Scan for the cell matching the given text and deliver its (X, Y) coordinate at center. 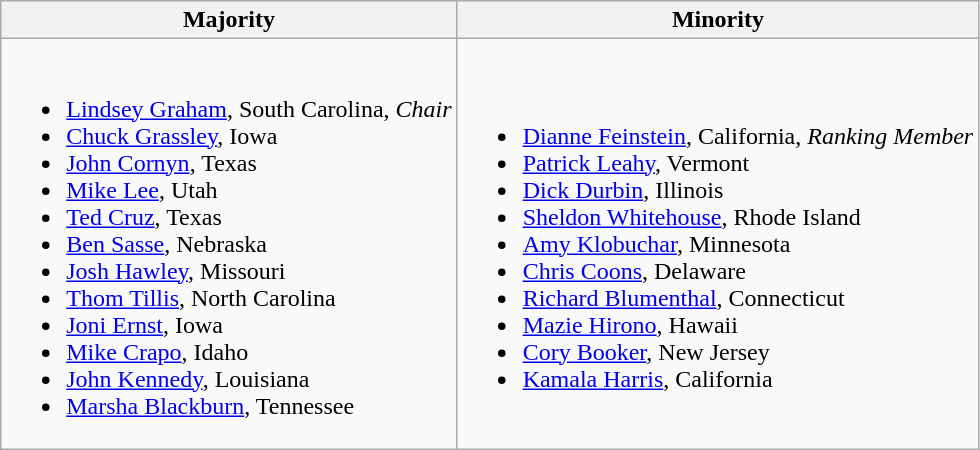
Minority (718, 20)
Majority (229, 20)
